Determine the (X, Y) coordinate at the center of the cell enclosing the given text.  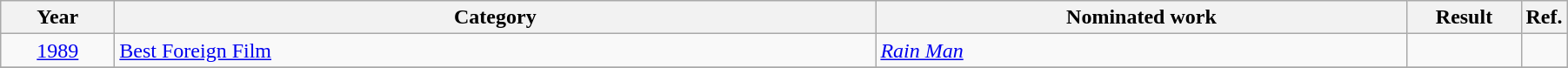
Category (496, 17)
Best Foreign Film (496, 51)
1989 (57, 51)
Rain Man (1141, 51)
Nominated work (1141, 17)
Ref. (1545, 17)
Result (1465, 17)
Year (57, 17)
